For the text-containing cell, return its midpoint in (x, y) coordinate format. 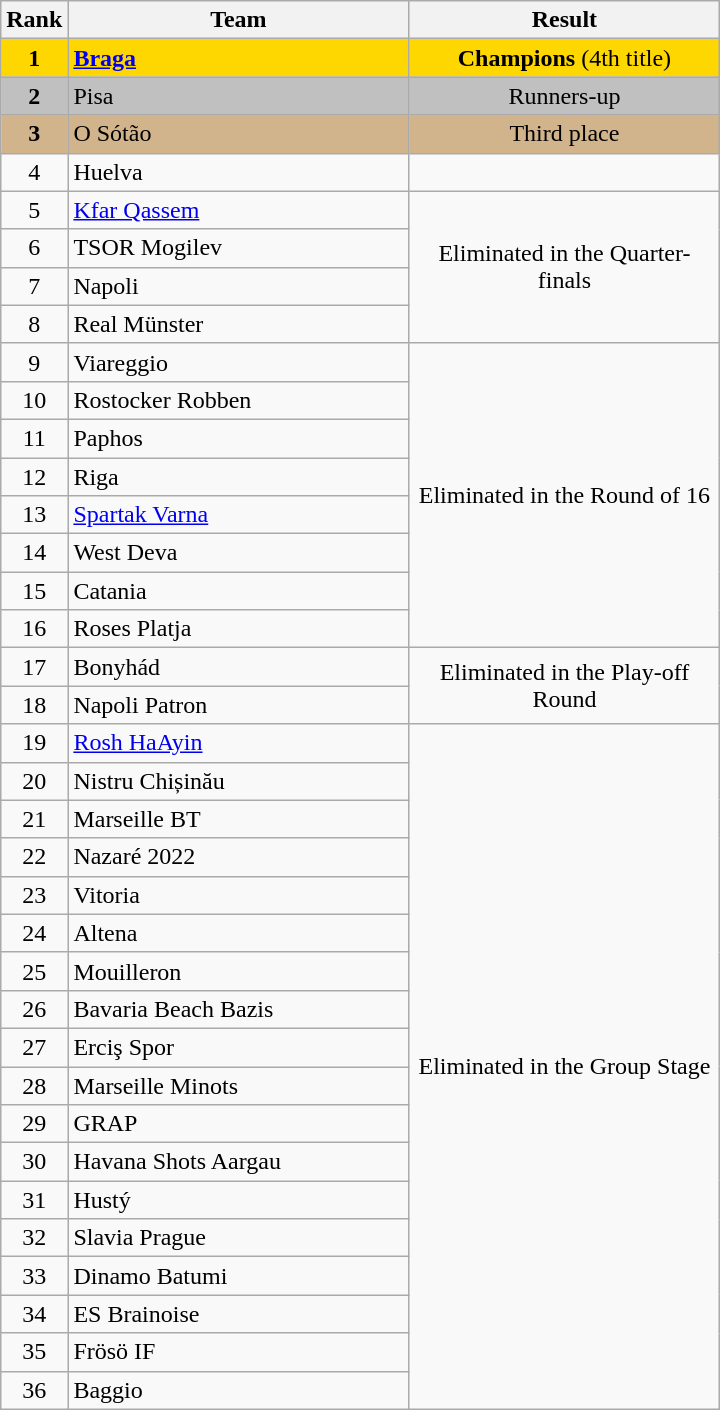
17 (34, 667)
Nazaré 2022 (238, 857)
19 (34, 743)
Rank (34, 20)
32 (34, 1238)
11 (34, 438)
Catania (238, 591)
33 (34, 1276)
35 (34, 1352)
Team (238, 20)
Viareggio (238, 362)
5 (34, 210)
12 (34, 477)
Third place (564, 134)
Vitoria (238, 895)
Result (564, 20)
1 (34, 58)
Huelva (238, 172)
34 (34, 1314)
24 (34, 933)
GRAP (238, 1124)
Slavia Prague (238, 1238)
20 (34, 781)
Havana Shots Aargau (238, 1162)
Champions (4th title) (564, 58)
29 (34, 1124)
9 (34, 362)
22 (34, 857)
26 (34, 1009)
Rostocker Robben (238, 400)
28 (34, 1085)
2 (34, 96)
Marseille BT (238, 819)
18 (34, 705)
23 (34, 895)
3 (34, 134)
Frösö IF (238, 1352)
8 (34, 324)
31 (34, 1200)
13 (34, 515)
TSOR Mogilev (238, 248)
Dinamo Batumi (238, 1276)
Nistru Chișinău (238, 781)
27 (34, 1047)
14 (34, 553)
Baggio (238, 1390)
Spartak Varna (238, 515)
Real Münster (238, 324)
Marseille Minots (238, 1085)
21 (34, 819)
Napoli (238, 286)
West Deva (238, 553)
7 (34, 286)
Pisa (238, 96)
6 (34, 248)
4 (34, 172)
Eliminated in the Quarter-finals (564, 267)
Napoli Patron (238, 705)
15 (34, 591)
36 (34, 1390)
Eliminated in the Group Stage (564, 1066)
Erciş Spor (238, 1047)
ES Brainoise (238, 1314)
16 (34, 629)
O Sótão (238, 134)
10 (34, 400)
Eliminated in the Round of 16 (564, 495)
Rosh HaAyin (238, 743)
Eliminated in the Play-off Round (564, 686)
Kfar Qassem (238, 210)
Roses Platja (238, 629)
Bavaria Beach Bazis (238, 1009)
Runners-up (564, 96)
Altena (238, 933)
Mouilleron (238, 971)
Braga (238, 58)
Hustý (238, 1200)
25 (34, 971)
30 (34, 1162)
Paphos (238, 438)
Riga (238, 477)
Bonyhád (238, 667)
